Provide the [X, Y] coordinate of the cell's center where the given text is located.  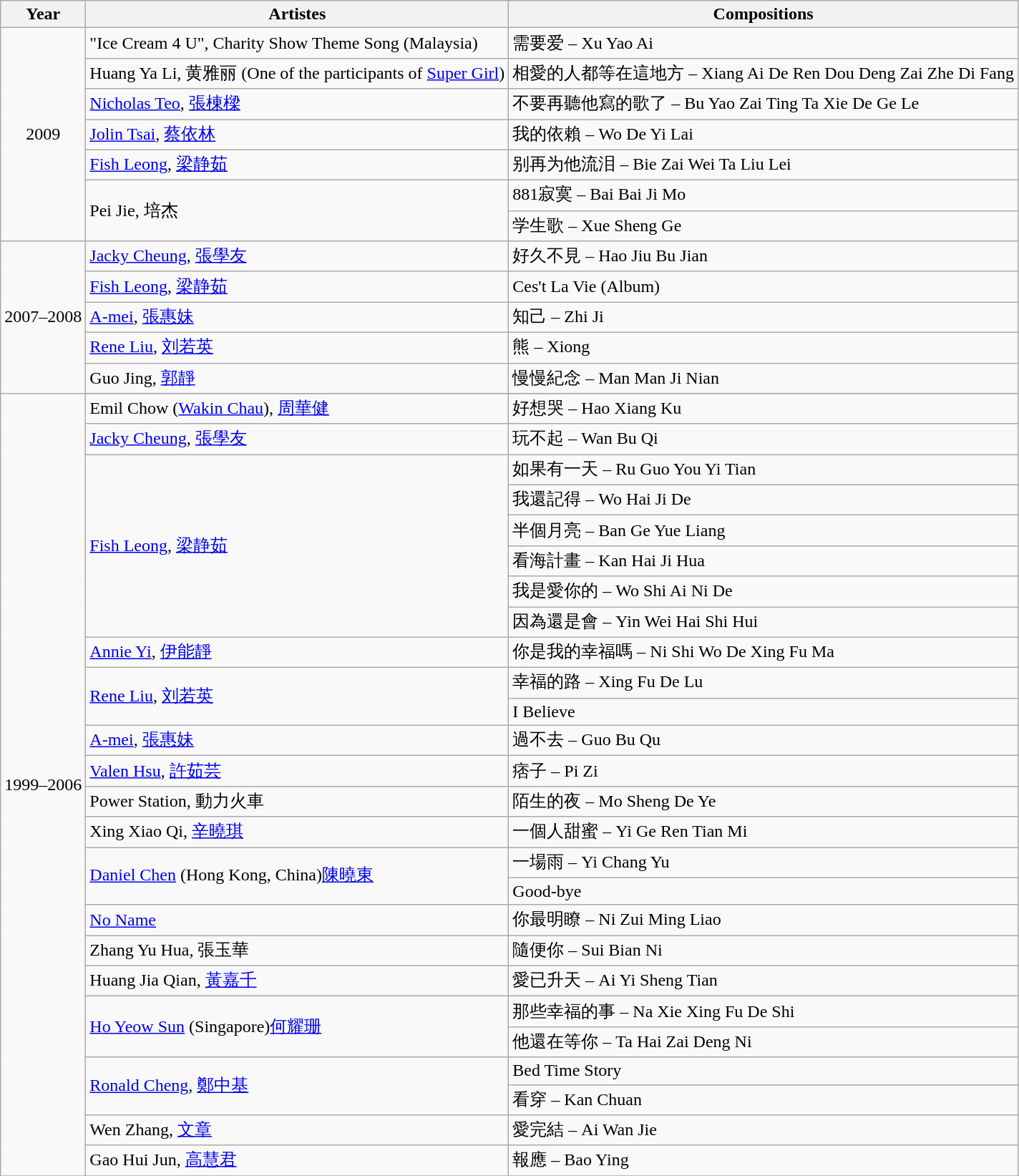
别再为他流泪 – Bie Zai Wei Ta Liu Lei [764, 165]
看海計畫 – Kan Hai Ji Hua [764, 561]
Guo Jing, 郭靜 [298, 378]
那些幸福的事 – Na Xie Xing Fu De Shi [764, 1012]
Xing Xiao Qi, 辛曉琪 [298, 832]
Daniel Chen (Hong Kong, China)陳曉東 [298, 876]
Artistes [298, 14]
過不去 – Guo Bu Qu [764, 740]
因為還是會 – Yin Wei Hai Shi Hui [764, 623]
Bed Time Story [764, 1071]
Emil Chow (Wakin Chau), 周華健 [298, 409]
隨便你 – Sui Bian Ni [764, 951]
Zhang Yu Hua, 張玉華 [298, 951]
慢慢紀念 – Man Man Ji Nian [764, 378]
2009 [43, 135]
Huang Ya Li, 黄雅丽 (One of the participants of Super Girl) [298, 73]
Good-bye [764, 891]
Jolin Tsai, 蔡依林 [298, 135]
看穿 – Kan Chuan [764, 1099]
需要爱 – Xu Yao Ai [764, 43]
我還記得 – Wo Hai Ji De [764, 500]
愛已升天 – Ai Yi Sheng Tian [764, 981]
Year [43, 14]
学生歌 – Xue Sheng Ge [764, 226]
你最明瞭 – Ni Zui Ming Liao [764, 920]
1999–2006 [43, 784]
好久不見 – Hao Jiu Bu Jian [764, 256]
陌生的夜 – Mo Sheng De Ye [764, 802]
2007–2008 [43, 318]
Valen Hsu, 許茹芸 [298, 772]
知己 – Zhi Ji [764, 318]
不要再聽他寫的歌了 – Bu Yao Zai Ting Ta Xie De Ge Le [764, 105]
Compositions [764, 14]
881寂寞 – Bai Bai Ji Mo [764, 196]
愛完結 – Ai Wan Jie [764, 1131]
Gao Hui Jun, 高慧君 [298, 1161]
Ces't La Vie (Album) [764, 286]
幸福的路 – Xing Fu De Lu [764, 683]
I Believe [764, 711]
如果有一天 – Ru Guo You Yi Tian [764, 470]
你是我的幸福嗎 – Ni Shi Wo De Xing Fu Ma [764, 653]
No Name [298, 920]
他還在等你 – Ta Hai Zai Deng Ni [764, 1042]
痞子 – Pi Zi [764, 772]
我是愛你的 – Wo Shi Ai Ni De [764, 591]
Nicholas Teo, 張棟樑 [298, 105]
Ronald Cheng, 鄭中基 [298, 1087]
Power Station, 動力火車 [298, 802]
報應 – Bao Ying [764, 1161]
玩不起 – Wan Bu Qi [764, 439]
Wen Zhang, 文章 [298, 1131]
一場雨 – Yi Chang Yu [764, 863]
熊 – Xiong [764, 348]
Ho Yeow Sun (Singapore)何耀珊 [298, 1026]
Huang Jia Qian, 黃嘉千 [298, 981]
我的依賴 – Wo De Yi Lai [764, 135]
Pei Jie, 培杰 [298, 210]
一個人甜蜜 – Yi Ge Ren Tian Mi [764, 832]
"Ice Cream 4 U", Charity Show Theme Song (Malaysia) [298, 43]
半個月亮 – Ban Ge Yue Liang [764, 531]
好想哭 – Hao Xiang Ku [764, 409]
Annie Yi, 伊能靜 [298, 653]
相愛的人都等在這地方 – Xiang Ai De Ren Dou Deng Zai Zhe Di Fang [764, 73]
